Determine the (x, y) coordinate at the center of the cell enclosing the given text.  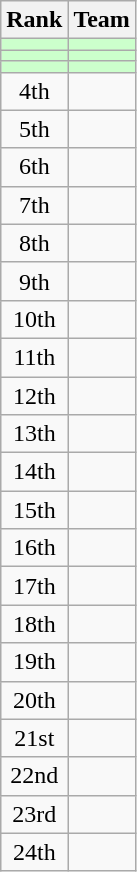
6th (34, 167)
17th (34, 586)
11th (34, 357)
10th (34, 319)
4th (34, 91)
22nd (34, 776)
7th (34, 205)
13th (34, 434)
9th (34, 281)
19th (34, 662)
18th (34, 624)
16th (34, 548)
14th (34, 472)
23rd (34, 814)
Rank (34, 20)
Team (102, 20)
24th (34, 852)
5th (34, 129)
20th (34, 700)
8th (34, 243)
15th (34, 510)
21st (34, 738)
12th (34, 395)
